Return the [X, Y] coordinate for the center point of the cell that contains the specified text.  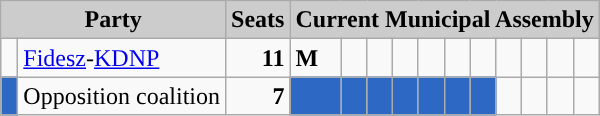
Current Municipal Assembly [444, 20]
Party [114, 20]
Fidesz-KDNP [122, 58]
7 [258, 96]
Opposition coalition [122, 96]
Seats [258, 20]
11 [258, 58]
M [316, 58]
